Provide the (X, Y) coordinate of the cell's center where the given text is located.  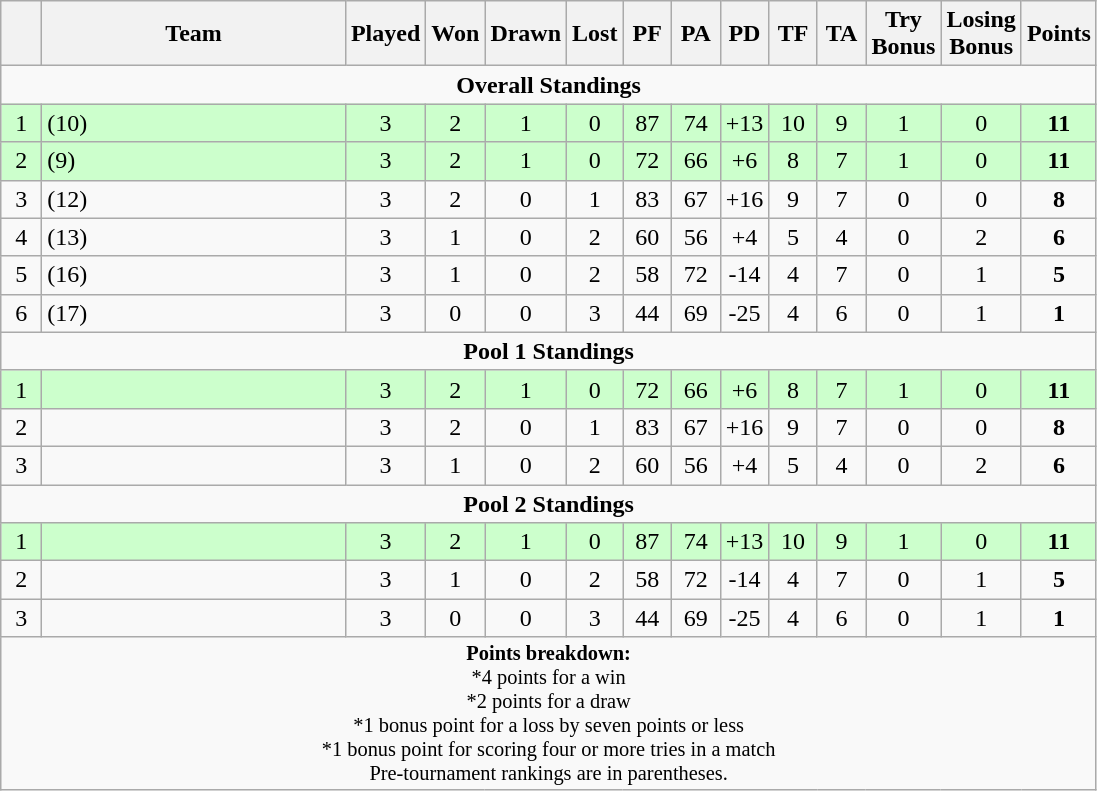
Pool 1 Standings (549, 351)
Played (385, 34)
TA (842, 34)
Pool 2 Standings (549, 503)
Drawn (526, 34)
PA (696, 34)
PF (648, 34)
(16) (194, 275)
Team (194, 34)
(10) (194, 123)
Lost (595, 34)
(12) (194, 199)
Overall Standings (549, 85)
Won (456, 34)
TF (794, 34)
(9) (194, 161)
PD (744, 34)
Try Bonus (904, 34)
Losing Bonus (981, 34)
(13) (194, 237)
Points (1058, 34)
(17) (194, 313)
